Extract the [x, y] coordinate from the center of the cell holding the provided text.  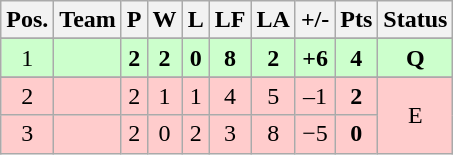
Status [416, 20]
–1 [314, 96]
Pts [356, 20]
−5 [314, 134]
L [196, 20]
LF [230, 20]
Team [88, 20]
+/- [314, 20]
+6 [314, 58]
Q [416, 58]
LA [273, 20]
P [134, 20]
E [416, 115]
W [164, 20]
Pos. [28, 20]
5 [273, 96]
